Provide the (X, Y) coordinate of the cell's center where the given text is located.  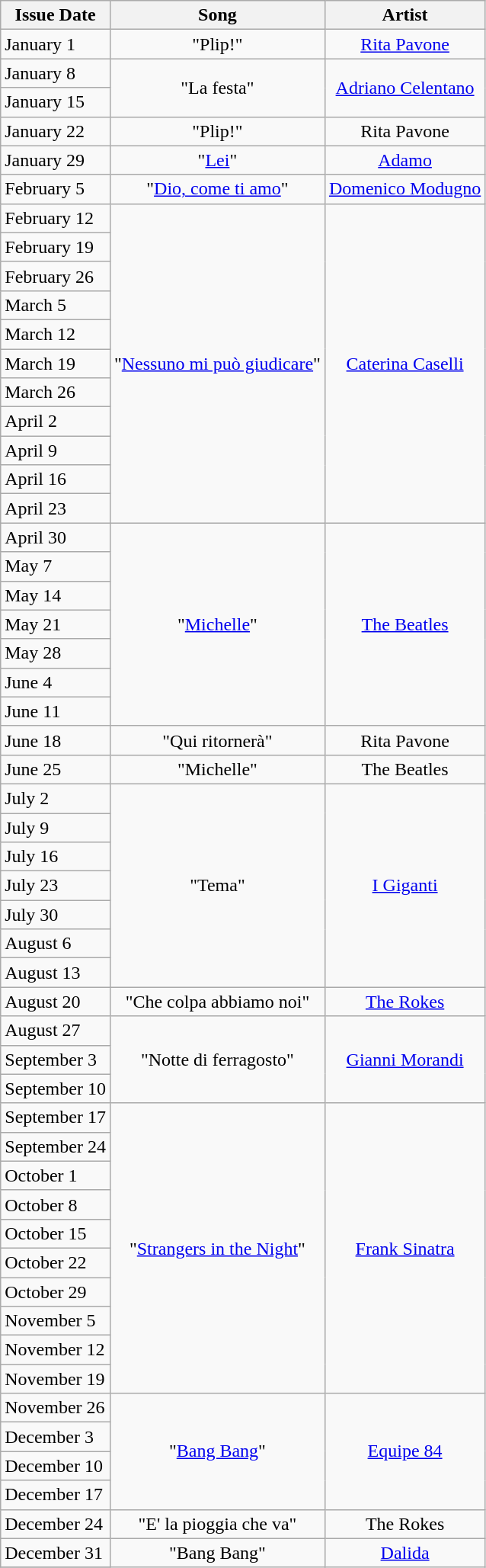
June 18 (56, 740)
May 21 (56, 624)
March 19 (56, 364)
November 26 (56, 1408)
Frank Sinatra (404, 1249)
December 17 (56, 1495)
November 12 (56, 1350)
April 30 (56, 537)
March 26 (56, 393)
June 25 (56, 769)
"Strangers in the Night" (217, 1249)
October 22 (56, 1262)
Adamo (404, 160)
"Tema" (217, 885)
September 10 (56, 1089)
"Nessuno mi può giudicare" (217, 363)
August 27 (56, 1031)
July 2 (56, 798)
April 23 (56, 508)
February 12 (56, 218)
January 8 (56, 73)
"Dio, come ti amo" (217, 189)
"E' la pioggia che va" (217, 1524)
"Notte di ferragosto" (217, 1060)
Domenico Modugno (404, 189)
September 3 (56, 1060)
Equipe 84 (404, 1451)
August 13 (56, 973)
May 14 (56, 595)
April 16 (56, 479)
January 22 (56, 131)
July 23 (56, 886)
"Qui ritornerà" (217, 740)
February 26 (56, 276)
August 6 (56, 944)
October 1 (56, 1175)
December 10 (56, 1466)
February 19 (56, 247)
March 5 (56, 305)
July 9 (56, 827)
June 4 (56, 682)
Artist (404, 15)
January 1 (56, 44)
September 24 (56, 1146)
December 24 (56, 1524)
March 12 (56, 334)
Caterina Caselli (404, 363)
April 2 (56, 422)
December 31 (56, 1553)
January 29 (56, 160)
August 20 (56, 1002)
"Lei" (217, 160)
May 7 (56, 566)
Gianni Morandi (404, 1060)
Song (217, 15)
April 9 (56, 451)
December 3 (56, 1437)
Dalida (404, 1553)
November 5 (56, 1321)
"Che colpa abbiamo noi" (217, 1002)
January 15 (56, 102)
June 11 (56, 711)
October 29 (56, 1292)
Adriano Celentano (404, 88)
Issue Date (56, 15)
November 19 (56, 1379)
September 17 (56, 1117)
February 5 (56, 189)
"La festa" (217, 88)
May 28 (56, 653)
October 8 (56, 1204)
I Giganti (404, 885)
October 15 (56, 1233)
July 16 (56, 857)
July 30 (56, 915)
